Provide the (X, Y) coordinate of the cell's center where the given text is located.  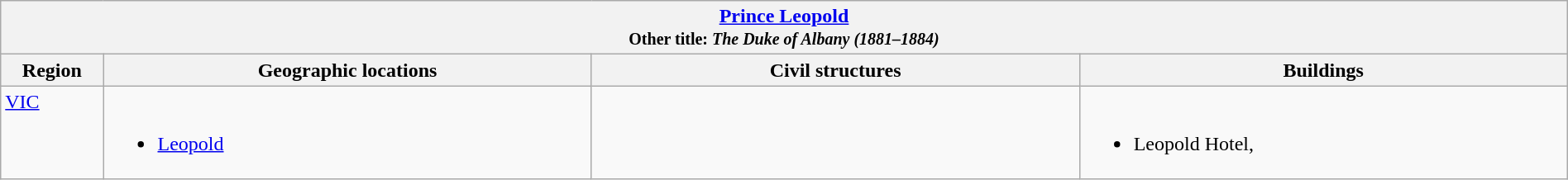
Prince LeopoldOther title: The Duke of Albany (1881–1884) (784, 28)
Region (52, 70)
Leopold (347, 132)
Geographic locations (347, 70)
Leopold Hotel, (1323, 132)
VIC (52, 132)
Civil structures (835, 70)
Buildings (1323, 70)
